Locate the cell with the specified text and output its (X, Y) center coordinate. 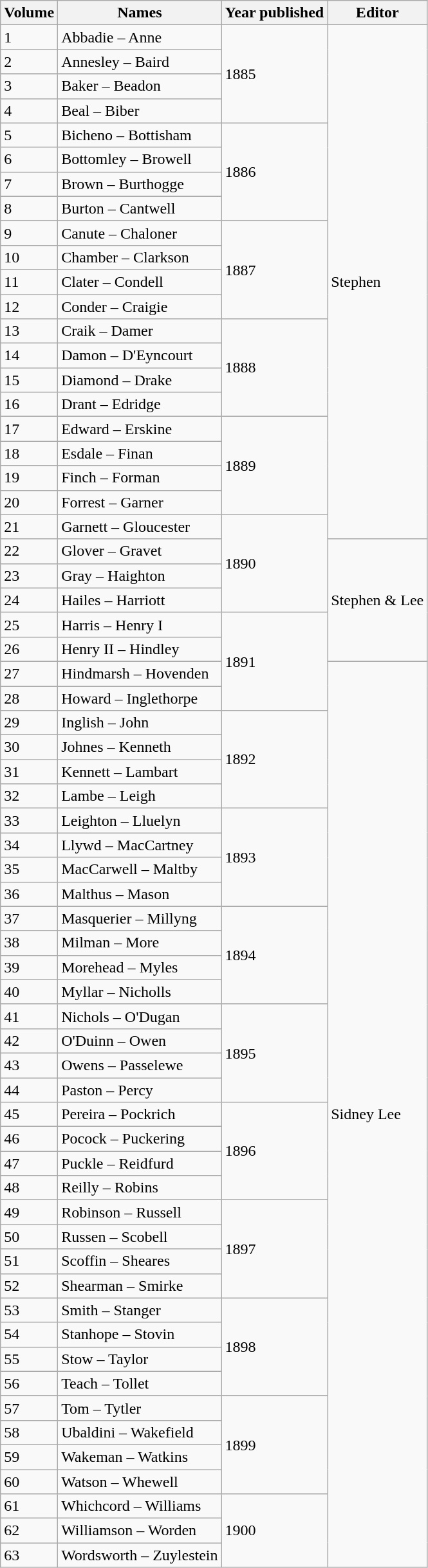
24 (30, 600)
3 (30, 86)
Craik – Damer (140, 331)
8 (30, 208)
Kennett – Lambart (140, 772)
59 (30, 1457)
1890 (274, 563)
4 (30, 111)
Canute – Chaloner (140, 233)
Baker – Beadon (140, 86)
28 (30, 698)
1893 (274, 857)
43 (30, 1065)
Llywd – MacCartney (140, 845)
45 (30, 1115)
Damon – D'Eyncourt (140, 356)
Scoffin – Sheares (140, 1261)
Stow – Taylor (140, 1359)
Malthus – Mason (140, 894)
Tom – Tytler (140, 1408)
Reilly – Robins (140, 1188)
34 (30, 845)
1887 (274, 269)
Burton – Cantwell (140, 208)
Hailes – Harriott (140, 600)
20 (30, 502)
Watson – Whewell (140, 1481)
Russen – Scobell (140, 1237)
60 (30, 1481)
39 (30, 967)
Shearman – Smirke (140, 1286)
1892 (274, 760)
7 (30, 184)
44 (30, 1090)
32 (30, 796)
48 (30, 1188)
61 (30, 1506)
47 (30, 1163)
Teach – Tollet (140, 1383)
Names (140, 13)
54 (30, 1335)
Pocock – Puckering (140, 1139)
62 (30, 1531)
Henry II – Hindley (140, 649)
Beal – Biber (140, 111)
Wordsworth – Zuylestein (140, 1555)
Whichcord – Williams (140, 1506)
37 (30, 918)
63 (30, 1555)
10 (30, 257)
12 (30, 307)
46 (30, 1139)
Paston – Percy (140, 1090)
MacCarwell – Maltby (140, 870)
5 (30, 135)
Edward – Erskine (140, 429)
1 (30, 37)
27 (30, 673)
Morehead – Myles (140, 967)
51 (30, 1261)
1899 (274, 1445)
53 (30, 1310)
9 (30, 233)
35 (30, 870)
1891 (274, 661)
36 (30, 894)
Harris – Henry I (140, 624)
6 (30, 160)
1900 (274, 1531)
Robinson – Russell (140, 1212)
Bicheno – Bottisham (140, 135)
Inglish – John (140, 723)
23 (30, 576)
Pereira – Pockrich (140, 1115)
1894 (274, 955)
Masquerier – Millyng (140, 918)
30 (30, 747)
Myllar – Nicholls (140, 992)
40 (30, 992)
Esdale – Finan (140, 453)
49 (30, 1212)
58 (30, 1432)
1895 (274, 1053)
11 (30, 282)
Lambe – Leigh (140, 796)
19 (30, 478)
Brown – Burthogge (140, 184)
1885 (274, 74)
Stephen & Lee (377, 600)
1888 (274, 368)
Drant – Edridge (140, 405)
21 (30, 527)
50 (30, 1237)
Forrest – Garner (140, 502)
Hindmarsh – Hovenden (140, 673)
16 (30, 405)
Nichols – O'Dugan (140, 1016)
Puckle – Reidfurd (140, 1163)
25 (30, 624)
Abbadie – Anne (140, 37)
Glover – Gravet (140, 551)
1898 (274, 1347)
26 (30, 649)
Williamson – Worden (140, 1531)
2 (30, 62)
Garnett – Gloucester (140, 527)
41 (30, 1016)
31 (30, 772)
13 (30, 331)
Diamond – Drake (140, 380)
Year published (274, 13)
Conder – Craigie (140, 307)
1889 (274, 466)
29 (30, 723)
Owens – Passelewe (140, 1065)
22 (30, 551)
Smith – Stanger (140, 1310)
Editor (377, 13)
55 (30, 1359)
Finch – Forman (140, 478)
1896 (274, 1151)
Sidney Lee (377, 1114)
15 (30, 380)
33 (30, 821)
Leighton – Lluelyn (140, 821)
Annesley – Baird (140, 62)
1897 (274, 1249)
Stanhope – Stovin (140, 1335)
Howard – Inglethorpe (140, 698)
1886 (274, 172)
O'Duinn – Owen (140, 1041)
Clater – Condell (140, 282)
17 (30, 429)
Volume (30, 13)
52 (30, 1286)
38 (30, 943)
Gray – Haighton (140, 576)
56 (30, 1383)
Ubaldini – Wakefield (140, 1432)
Bottomley – Browell (140, 160)
14 (30, 356)
Stephen (377, 282)
Chamber – Clarkson (140, 257)
Johnes – Kenneth (140, 747)
18 (30, 453)
57 (30, 1408)
42 (30, 1041)
Milman – More (140, 943)
Wakeman – Watkins (140, 1457)
